Output the [X, Y] coordinate of the center of the cell containing the given text.  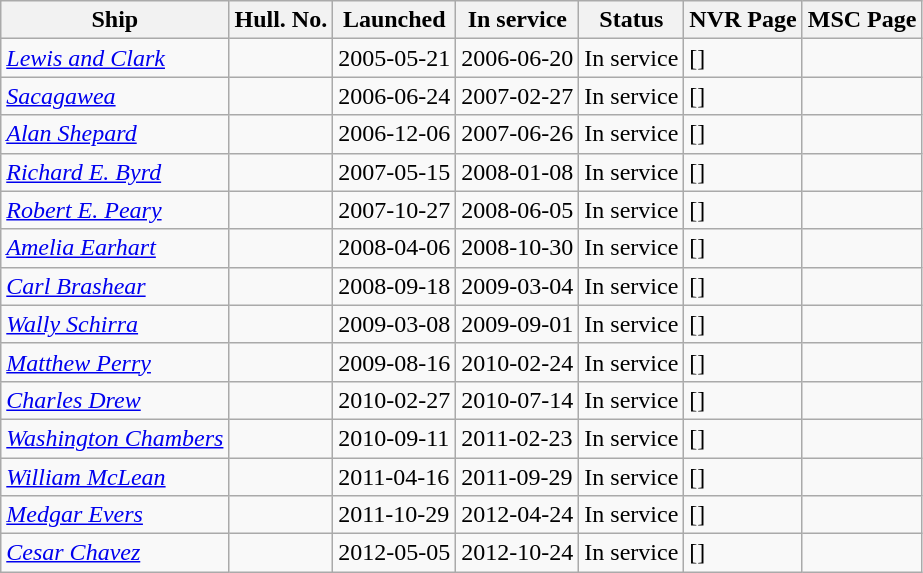
2010-02-27 [394, 400]
2008-01-08 [518, 172]
Medgar Evers [115, 515]
Status [632, 20]
2009-09-01 [518, 324]
2009-08-16 [394, 362]
2011-10-29 [394, 515]
2006-06-24 [394, 96]
2009-03-08 [394, 324]
2012-10-24 [518, 553]
Lewis and Clark [115, 58]
Amelia Earhart [115, 248]
2012-05-05 [394, 553]
Cesar Chavez [115, 553]
2008-09-18 [394, 286]
2006-12-06 [394, 134]
Wally Schirra [115, 324]
2011-04-16 [394, 477]
Launched [394, 20]
2010-02-24 [518, 362]
William McLean [115, 477]
2011-09-29 [518, 477]
2008-10-30 [518, 248]
Richard E. Byrd [115, 172]
2007-02-27 [518, 96]
Alan Shepard [115, 134]
Matthew Perry [115, 362]
2010-07-14 [518, 400]
Ship [115, 20]
Hull. No. [281, 20]
Carl Brashear [115, 286]
Sacagawea [115, 96]
2010-09-11 [394, 438]
Charles Drew [115, 400]
2008-06-05 [518, 210]
2012-04-24 [518, 515]
2007-06-26 [518, 134]
MSC Page [862, 20]
2008-04-06 [394, 248]
2009-03-04 [518, 286]
2005-05-21 [394, 58]
Robert E. Peary [115, 210]
2006-06-20 [518, 58]
2011-02-23 [518, 438]
2007-10-27 [394, 210]
2007-05-15 [394, 172]
Washington Chambers [115, 438]
NVR Page [743, 20]
